For the text-containing cell, return its midpoint in [X, Y] coordinate format. 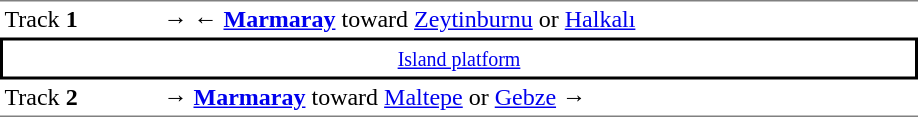
Island platform [459, 59]
Track 1 [80, 19]
→ ← Marmaray toward Zeytinburnu or Halkalı [538, 19]
